Capture the cell that displays the provided text and extract its [X, Y] central coordinate. 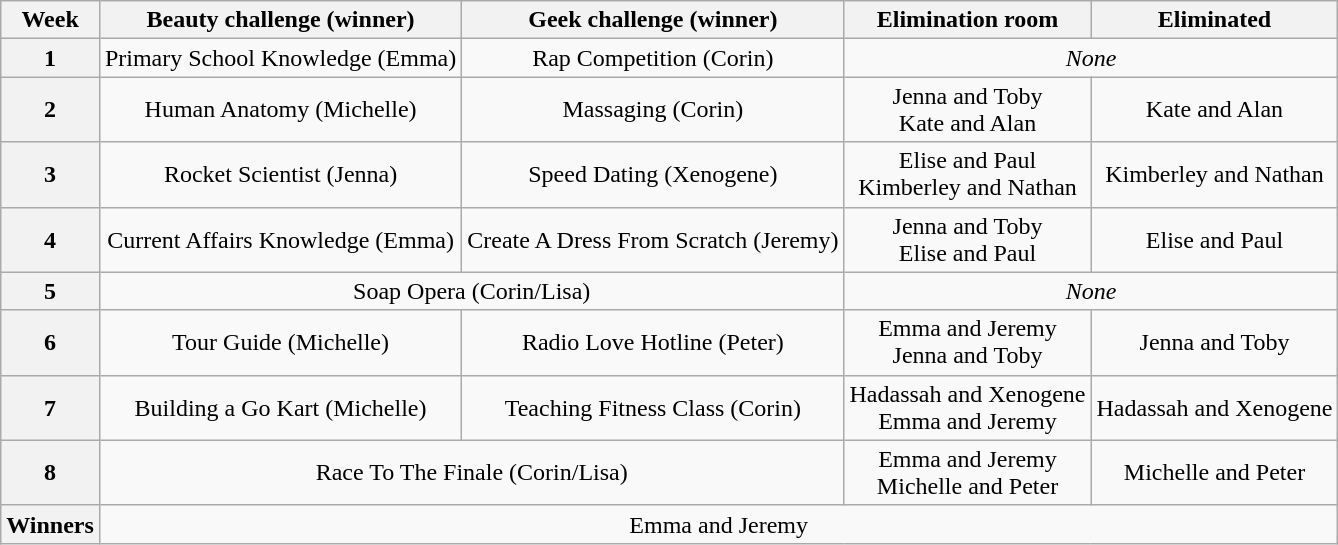
Rocket Scientist (Jenna) [280, 174]
1 [50, 58]
Jenna and Toby [1214, 342]
Rap Competition (Corin) [653, 58]
8 [50, 472]
Radio Love Hotline (Peter) [653, 342]
5 [50, 291]
Michelle and Peter [1214, 472]
Race To The Finale (Corin/Lisa) [472, 472]
Kate and Alan [1214, 110]
2 [50, 110]
Jenna and TobyElise and Paul [968, 240]
3 [50, 174]
Kimberley and Nathan [1214, 174]
7 [50, 408]
4 [50, 240]
Building a Go Kart (Michelle) [280, 408]
Teaching Fitness Class (Corin) [653, 408]
Geek challenge (winner) [653, 20]
Primary School Knowledge (Emma) [280, 58]
Create A Dress From Scratch (Jeremy) [653, 240]
Emma and Jeremy Michelle and Peter [968, 472]
6 [50, 342]
Winners [50, 524]
Week [50, 20]
Emma and Jeremy [718, 524]
Elise and Paul [1214, 240]
Hadassah and Xenogene Emma and Jeremy [968, 408]
Eliminated [1214, 20]
Emma and Jeremy Jenna and Toby [968, 342]
Hadassah and Xenogene [1214, 408]
Tour Guide (Michelle) [280, 342]
Current Affairs Knowledge (Emma) [280, 240]
Elise and PaulKimberley and Nathan [968, 174]
Soap Opera (Corin/Lisa) [472, 291]
Elimination room [968, 20]
Massaging (Corin) [653, 110]
Human Anatomy (Michelle) [280, 110]
Speed Dating (Xenogene) [653, 174]
Beauty challenge (winner) [280, 20]
Jenna and TobyKate and Alan [968, 110]
